Capture the cell that displays the provided text and extract its (x, y) central coordinate. 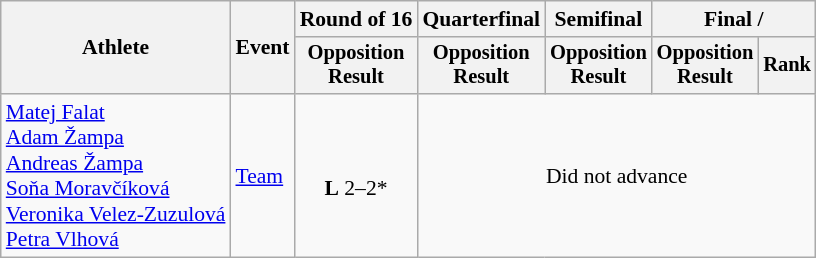
Did not advance (616, 176)
Quarterfinal (481, 19)
Athlete (116, 48)
Matej FalatAdam ŽampaAndreas ŽampaSoňa MoravčíkováVeronika Velez-ZuzulováPetra Vlhová (116, 176)
Final / (734, 19)
Semifinal (598, 19)
L 2–2* (356, 176)
Rank (787, 66)
Round of 16 (356, 19)
Team (262, 176)
Event (262, 48)
